Identify which cell holds the provided text, then report its (X, Y) central coordinate. 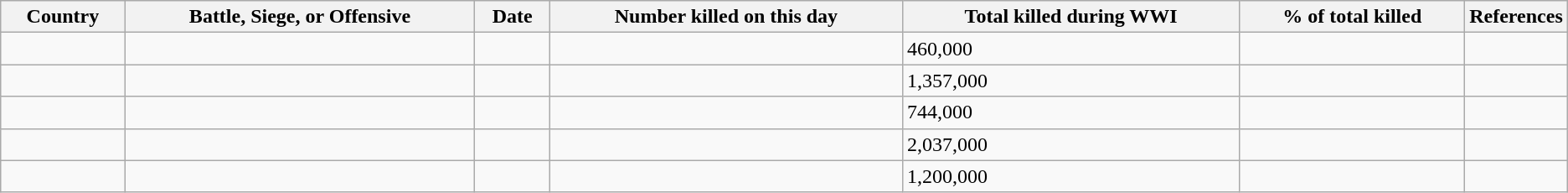
Total killed during WWI (1070, 17)
460,000 (1070, 49)
Country (63, 17)
Battle, Siege, or Offensive (300, 17)
1,357,000 (1070, 81)
% of total killed (1352, 17)
2,037,000 (1070, 144)
Number killed on this day (725, 17)
Date (513, 17)
References (1516, 17)
1,200,000 (1070, 176)
744,000 (1070, 112)
